Detect which cell encompasses the target text, then output its (X, Y) center coordinate. 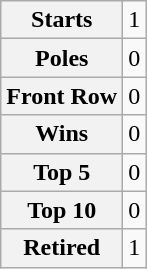
Wins (62, 134)
Top 10 (62, 210)
Poles (62, 58)
Top 5 (62, 172)
Retired (62, 248)
Front Row (62, 96)
Starts (62, 20)
